Provide the [x, y] coordinate of the cell's center where the given text is located.  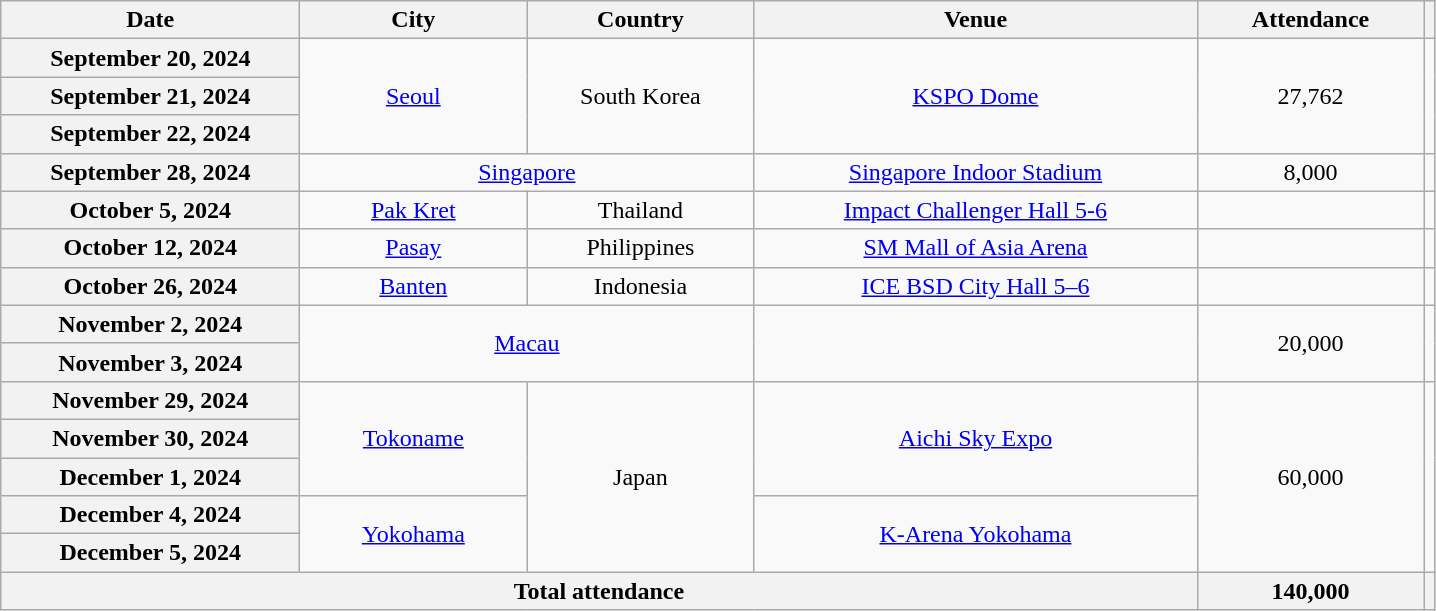
140,000 [1310, 591]
Pasay [414, 248]
Philippines [640, 248]
Yokohama [414, 534]
20,000 [1310, 343]
Impact Challenger Hall 5-6 [976, 210]
ICE BSD City Hall 5–6 [976, 286]
Country [640, 20]
September 20, 2024 [150, 58]
Thailand [640, 210]
Singapore Indoor Stadium [976, 172]
Banten [414, 286]
December 4, 2024 [150, 515]
November 29, 2024 [150, 400]
November 2, 2024 [150, 324]
8,000 [1310, 172]
October 12, 2024 [150, 248]
Singapore [527, 172]
Aichi Sky Expo [976, 438]
October 26, 2024 [150, 286]
September 22, 2024 [150, 134]
Date [150, 20]
November 30, 2024 [150, 438]
Pak Kret [414, 210]
September 28, 2024 [150, 172]
Seoul [414, 96]
K-Arena Yokohama [976, 534]
November 3, 2024 [150, 362]
Macau [527, 343]
City [414, 20]
SM Mall of Asia Arena [976, 248]
60,000 [1310, 476]
September 21, 2024 [150, 96]
December 1, 2024 [150, 477]
27,762 [1310, 96]
South Korea [640, 96]
Total attendance [599, 591]
December 5, 2024 [150, 553]
Indonesia [640, 286]
October 5, 2024 [150, 210]
Japan [640, 476]
Tokoname [414, 438]
Attendance [1310, 20]
Venue [976, 20]
KSPO Dome [976, 96]
